From the cell containing the given text, extract its center point as [X, Y] coordinate. 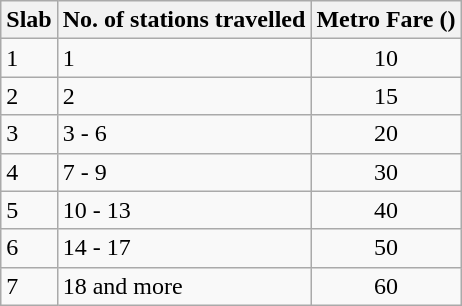
No. of stations travelled [184, 20]
15 [386, 96]
Slab [29, 20]
5 [29, 210]
10 [386, 58]
3 - 6 [184, 134]
14 - 17 [184, 248]
Metro Fare () [386, 20]
40 [386, 210]
7 - 9 [184, 172]
30 [386, 172]
7 [29, 286]
3 [29, 134]
20 [386, 134]
60 [386, 286]
18 and more [184, 286]
4 [29, 172]
10 - 13 [184, 210]
6 [29, 248]
50 [386, 248]
